Return the [x, y] coordinate for the center point of the cell that contains the specified text.  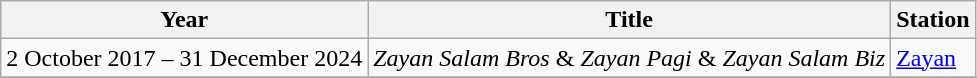
Station [933, 20]
Title [630, 20]
2 October 2017 – 31 December 2024 [184, 58]
Zayan Salam Bros & Zayan Pagi & Zayan Salam Biz [630, 58]
Zayan [933, 58]
Year [184, 20]
